Pinpoint the cell where the given text exists, returning its (x, y) midpoint coordinate. 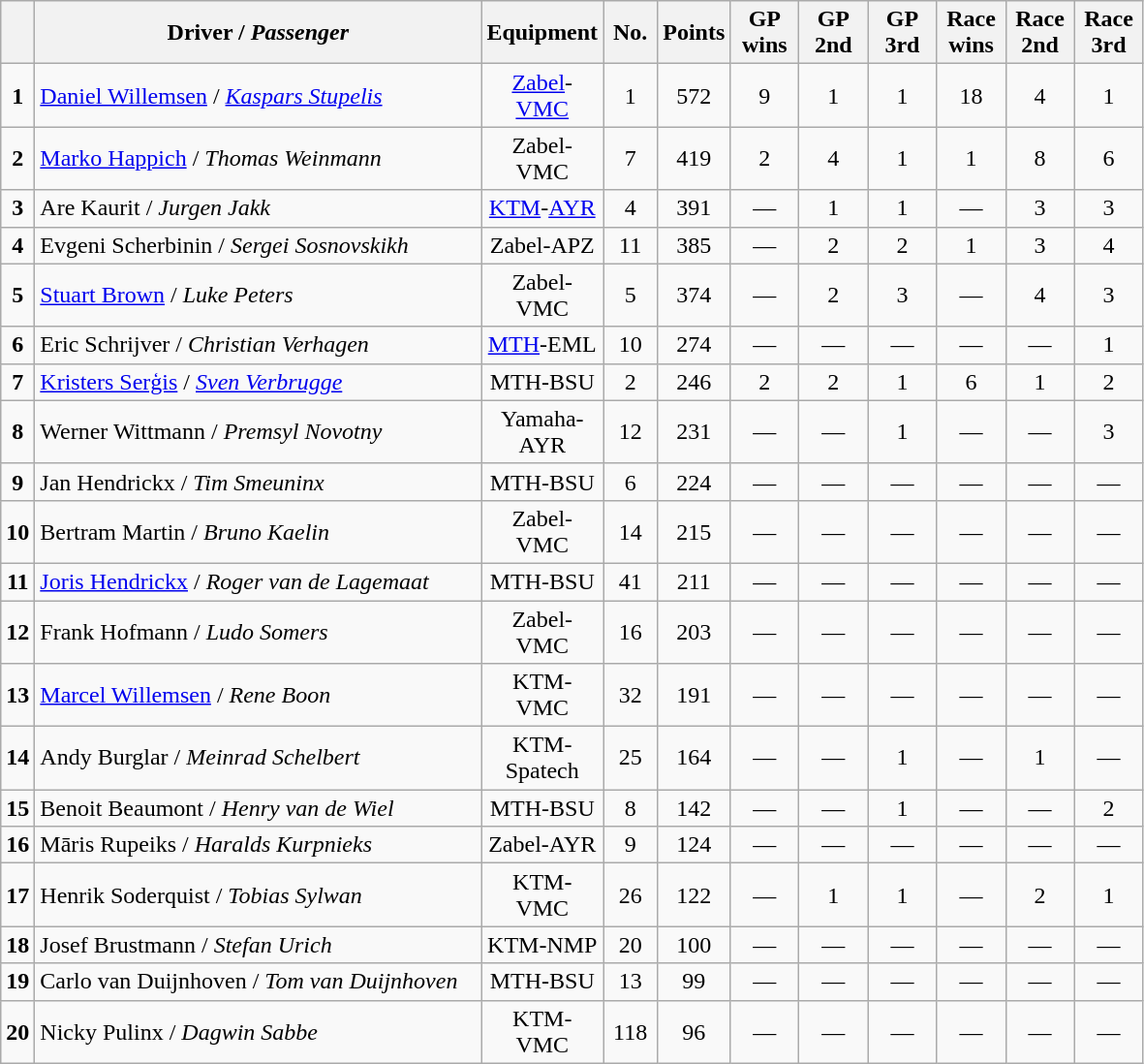
Carlo van Duijnhoven / Tom van Duijnhoven (258, 982)
Yamaha-AYR (542, 432)
Benoit Beaumont / Henry van de Wiel (258, 808)
231 (694, 432)
Race 2nd (1040, 33)
572 (694, 95)
Race 3rd (1108, 33)
Joris Hendrickx / Roger van de Lagemaat (258, 581)
374 (694, 295)
Daniel Willemsen / Kaspars Stupelis (258, 95)
Marcel Willemsen / Rene Boon (258, 696)
142 (694, 808)
MTH-EML (542, 345)
26 (631, 895)
Bertram Martin / Bruno Kaelin (258, 531)
Werner Wittmann / Premsyl Novotny (258, 432)
Race wins (971, 33)
Henrik Soderquist / Tobias Sylwan (258, 895)
GP 2nd (833, 33)
Nicky Pulinx / Dagwin Sabbe (258, 1031)
Frank Hofmann / Ludo Somers (258, 632)
Josef Brustmann / Stefan Urich (258, 945)
118 (631, 1031)
Stuart Brown / Luke Peters (258, 295)
Equipment (542, 33)
GP wins (765, 33)
215 (694, 531)
KTM-Spatech (542, 758)
385 (694, 245)
391 (694, 208)
203 (694, 632)
KTM-AYR (542, 208)
15 (17, 808)
100 (694, 945)
191 (694, 696)
122 (694, 895)
211 (694, 581)
246 (694, 382)
25 (631, 758)
99 (694, 982)
Kristers Serģis / Sven Verbrugge (258, 382)
19 (17, 982)
GP 3rd (903, 33)
224 (694, 482)
274 (694, 345)
96 (694, 1031)
Points (694, 33)
No. (631, 33)
419 (694, 159)
Zabel-APZ (542, 245)
Driver / Passenger (258, 33)
Māris Rupeiks / Haralds Kurpnieks (258, 845)
Eric Schrijver / Christian Verhagen (258, 345)
Are Kaurit / Jurgen Jakk (258, 208)
41 (631, 581)
Evgeni Scherbinin / Sergei Sosnovskikh (258, 245)
Jan Hendrickx / Tim Smeuninx (258, 482)
KTM-NMP (542, 945)
32 (631, 696)
Zabel-AYR (542, 845)
164 (694, 758)
17 (17, 895)
124 (694, 845)
Andy Burglar / Meinrad Schelbert (258, 758)
Marko Happich / Thomas Weinmann (258, 159)
